Find where the given text appears and provide that cell's center as (x, y) coordinate. 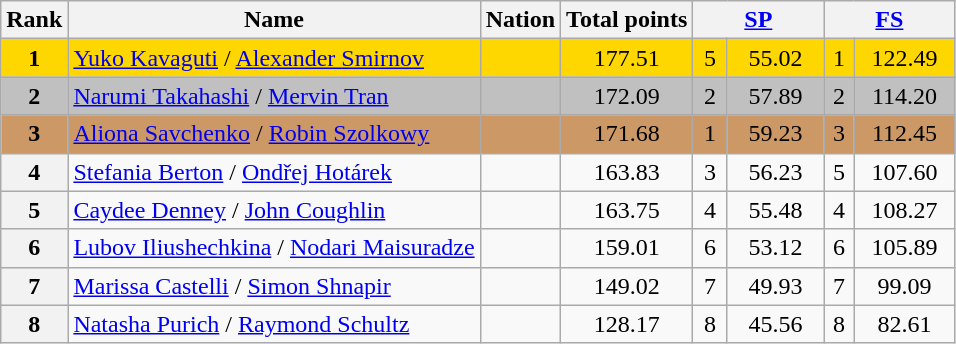
149.02 (627, 286)
177.51 (627, 58)
45.56 (776, 324)
Name (274, 20)
Total points (627, 20)
49.93 (776, 286)
Marissa Castelli / Simon Shnapir (274, 286)
163.83 (627, 172)
SP (758, 20)
172.09 (627, 96)
59.23 (776, 134)
Narumi Takahashi / Mervin Tran (274, 96)
159.01 (627, 248)
Yuko Kavaguti / Alexander Smirnov (274, 58)
114.20 (904, 96)
57.89 (776, 96)
Nation (520, 20)
171.68 (627, 134)
Aliona Savchenko / Robin Szolkowy (274, 134)
56.23 (776, 172)
Caydee Denney / John Coughlin (274, 210)
Rank (34, 20)
108.27 (904, 210)
122.49 (904, 58)
128.17 (627, 324)
Lubov Iliushechkina / Nodari Maisuradze (274, 248)
53.12 (776, 248)
FS (890, 20)
105.89 (904, 248)
112.45 (904, 134)
55.48 (776, 210)
82.61 (904, 324)
107.60 (904, 172)
163.75 (627, 210)
Natasha Purich / Raymond Schultz (274, 324)
55.02 (776, 58)
99.09 (904, 286)
Stefania Berton / Ondřej Hotárek (274, 172)
